Locate the cell with the specified text and output its [x, y] center coordinate. 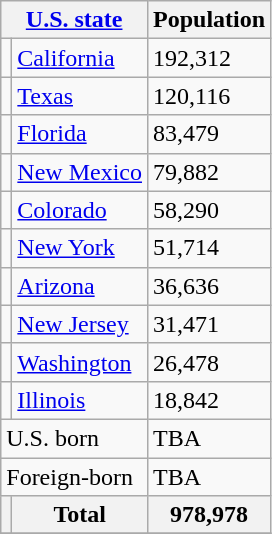
31,471 [210, 324]
Texas [80, 96]
26,478 [210, 362]
Total [80, 515]
Colorado [80, 210]
New York [80, 248]
Washington [80, 362]
79,882 [210, 172]
192,312 [210, 58]
New Jersey [80, 324]
120,116 [210, 96]
Arizona [80, 286]
51,714 [210, 248]
Foreign-born [74, 477]
36,636 [210, 286]
New Mexico [80, 172]
58,290 [210, 210]
California [80, 58]
Population [210, 20]
Florida [80, 134]
U.S. state [74, 20]
978,978 [210, 515]
U.S. born [74, 438]
83,479 [210, 134]
Illinois [80, 400]
18,842 [210, 400]
